Detect which cell encompasses the target text, then output its (X, Y) center coordinate. 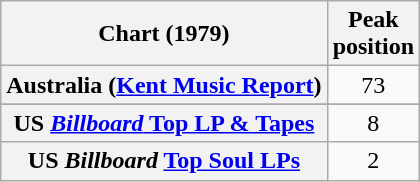
US Billboard Top Soul LPs (164, 161)
8 (373, 123)
Chart (1979) (164, 34)
US Billboard Top LP & Tapes (164, 123)
Peakposition (373, 34)
73 (373, 85)
Australia (Kent Music Report) (164, 85)
2 (373, 161)
